Output the (X, Y) coordinate of the center of the cell containing the given text.  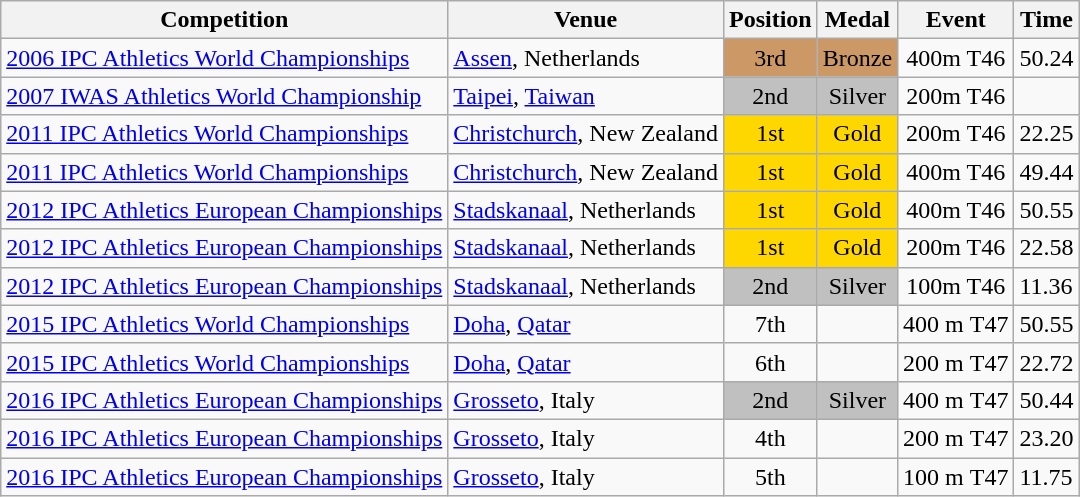
200m Τ46 (956, 134)
2006 IPC Athletics World Championships (224, 58)
6th (770, 362)
22.72 (1046, 362)
Bronze (857, 58)
7th (770, 324)
Competition (224, 20)
Assen, Netherlands (586, 58)
11.75 (1046, 477)
100m T46 (956, 286)
Event (956, 20)
50.24 (1046, 58)
22.25 (1046, 134)
Position (770, 20)
2007 IWAS Athletics World Championship (224, 96)
Venue (586, 20)
49.44 (1046, 172)
50.44 (1046, 400)
5th (770, 477)
23.20 (1046, 438)
Taipei, Taiwan (586, 96)
4th (770, 438)
22.58 (1046, 248)
Medal (857, 20)
Time (1046, 20)
11.36 (1046, 286)
3rd (770, 58)
100 m Τ47 (956, 477)
